Provide the [x, y] coordinate of the cell's center where the given text is located.  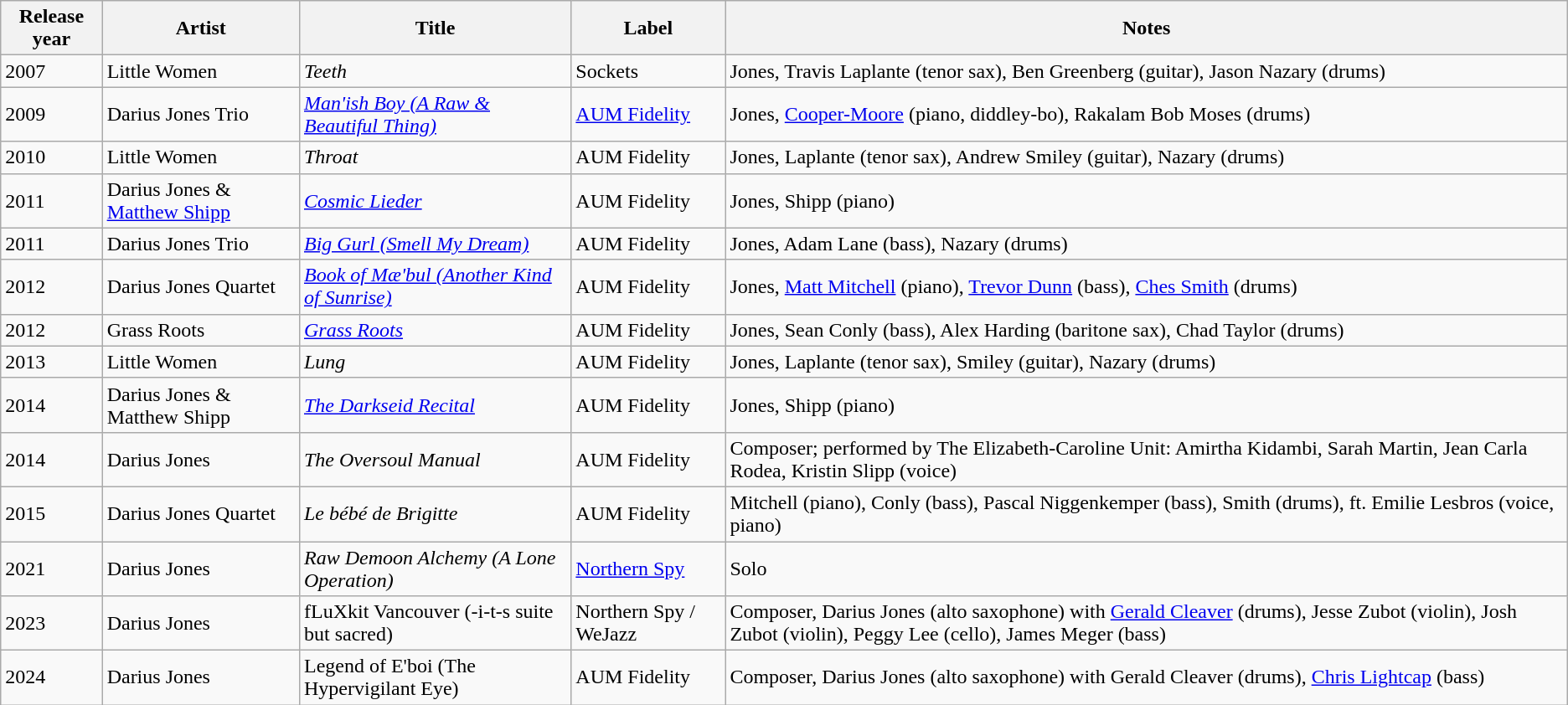
Composer, Darius Jones (alto saxophone) with Gerald Cleaver (drums), Jesse Zubot (violin), Josh Zubot (violin), Peggy Lee (cello), James Meger (bass) [1146, 623]
2023 [52, 623]
Raw Demoon Alchemy (A Lone Operation) [435, 568]
Throat [435, 157]
Sockets [648, 71]
Release year [52, 28]
Label [648, 28]
2007 [52, 71]
Jones, Laplante (tenor sax), Andrew Smiley (guitar), Nazary (drums) [1146, 157]
Northern Spy [648, 568]
Jones, Cooper-Moore (piano, diddley-bo), Rakalam Bob Moses (drums) [1146, 114]
fLuXkit Vancouver (-i-t-s suite but sacred) [435, 623]
Man'ish Boy (A Raw & Beautiful Thing) [435, 114]
The Oversoul Manual [435, 459]
2015 [52, 514]
Northern Spy / WeJazz [648, 623]
Big Gurl (Smell My Dream) [435, 244]
Jones, Sean Conly (bass), Alex Harding (baritone sax), Chad Taylor (drums) [1146, 330]
Composer, Darius Jones (alto saxophone) with Gerald Cleaver (drums), Chris Lightcap (bass) [1146, 678]
Jones, Matt Mitchell (piano), Trevor Dunn (bass), Ches Smith (drums) [1146, 286]
2009 [52, 114]
Le bébé de Brigitte [435, 514]
Artist [201, 28]
Cosmic Lieder [435, 201]
2013 [52, 362]
Composer; performed by The Elizabeth-Caroline Unit: Amirtha Kidambi, Sarah Martin, Jean Carla Rodea, Kristin Slipp (voice) [1146, 459]
Solo [1146, 568]
2021 [52, 568]
Jones, Laplante (tenor sax), Smiley (guitar), Nazary (drums) [1146, 362]
Teeth [435, 71]
Notes [1146, 28]
Jones, Travis Laplante (tenor sax), Ben Greenberg (guitar), Jason Nazary (drums) [1146, 71]
Mitchell (piano), Conly (bass), Pascal Niggenkemper (bass), Smith (drums), ft. Emilie Lesbros (voice, piano) [1146, 514]
Legend of E'boi (The Hypervigilant Eye) [435, 678]
The Darkseid Recital [435, 405]
2010 [52, 157]
Jones, Adam Lane (bass), Nazary (drums) [1146, 244]
Lung [435, 362]
2024 [52, 678]
Title [435, 28]
Book of Mæ'bul (Another Kind of Sunrise) [435, 286]
